Return [X, Y] of the center of cell containing provided text 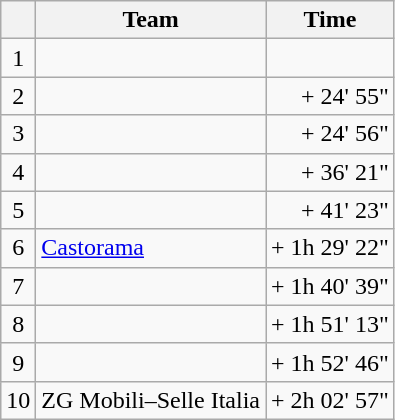
+ 1h 51' 13" [330, 324]
ZG Mobili–Selle Italia [151, 400]
4 [18, 172]
+ 24' 56" [330, 134]
+ 1h 29' 22" [330, 248]
6 [18, 248]
3 [18, 134]
+ 24' 55" [330, 96]
Time [330, 20]
1 [18, 58]
Castorama [151, 248]
Team [151, 20]
+ 1h 52' 46" [330, 362]
5 [18, 210]
+ 1h 40' 39" [330, 286]
7 [18, 286]
2 [18, 96]
+ 2h 02' 57" [330, 400]
+ 36' 21" [330, 172]
10 [18, 400]
8 [18, 324]
+ 41' 23" [330, 210]
9 [18, 362]
